Identify which cell holds the provided text, then report its (X, Y) central coordinate. 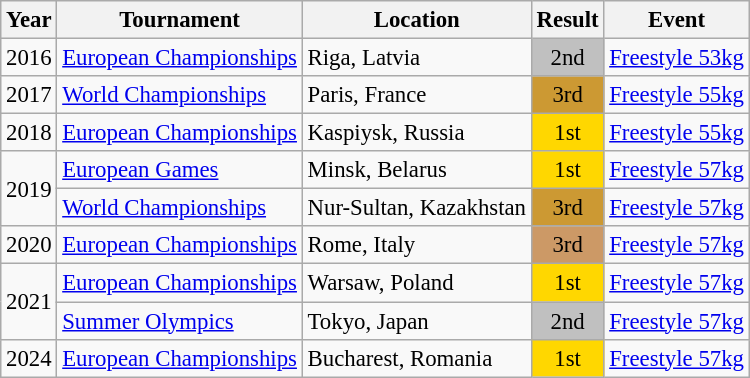
Location (416, 20)
Rome, Italy (416, 245)
Riga, Latvia (416, 58)
Year (29, 20)
Tournament (180, 20)
2021 (29, 302)
Freestyle 53kg (676, 58)
Result (568, 20)
Event (676, 20)
Summer Olympics (180, 321)
2020 (29, 245)
Minsk, Belarus (416, 170)
2019 (29, 188)
2017 (29, 95)
Nur-Sultan, Kazakhstan (416, 208)
Bucharest, Romania (416, 358)
Tokyo, Japan (416, 321)
2024 (29, 358)
2018 (29, 133)
Warsaw, Poland (416, 283)
Paris, France (416, 95)
European Games (180, 170)
2016 (29, 58)
Kaspiysk, Russia (416, 133)
